Identify which cell holds the provided text, then report its [X, Y] central coordinate. 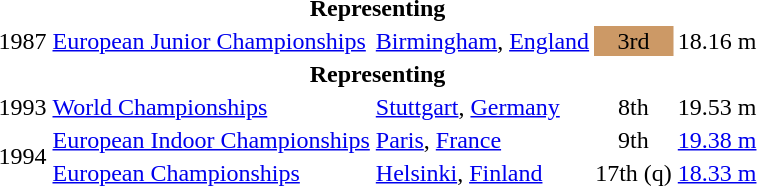
8th [634, 107]
Birmingham, England [482, 41]
9th [634, 140]
Stuttgart, Germany [482, 107]
European Junior Championships [211, 41]
3rd [634, 41]
Paris, France [482, 140]
European Indoor Championships [211, 140]
World Championships [211, 107]
